Extract the (X, Y) coordinate from the center of the cell holding the provided text.  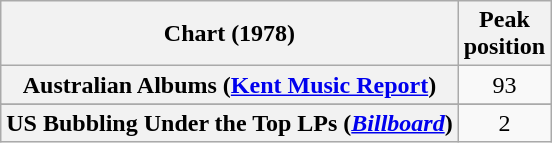
Chart (1978) (230, 34)
Australian Albums (Kent Music Report) (230, 85)
Peakposition (504, 34)
2 (504, 123)
93 (504, 85)
US Bubbling Under the Top LPs (Billboard) (230, 123)
